Search for the cell housing the specified text and yield its [x, y] center coordinate. 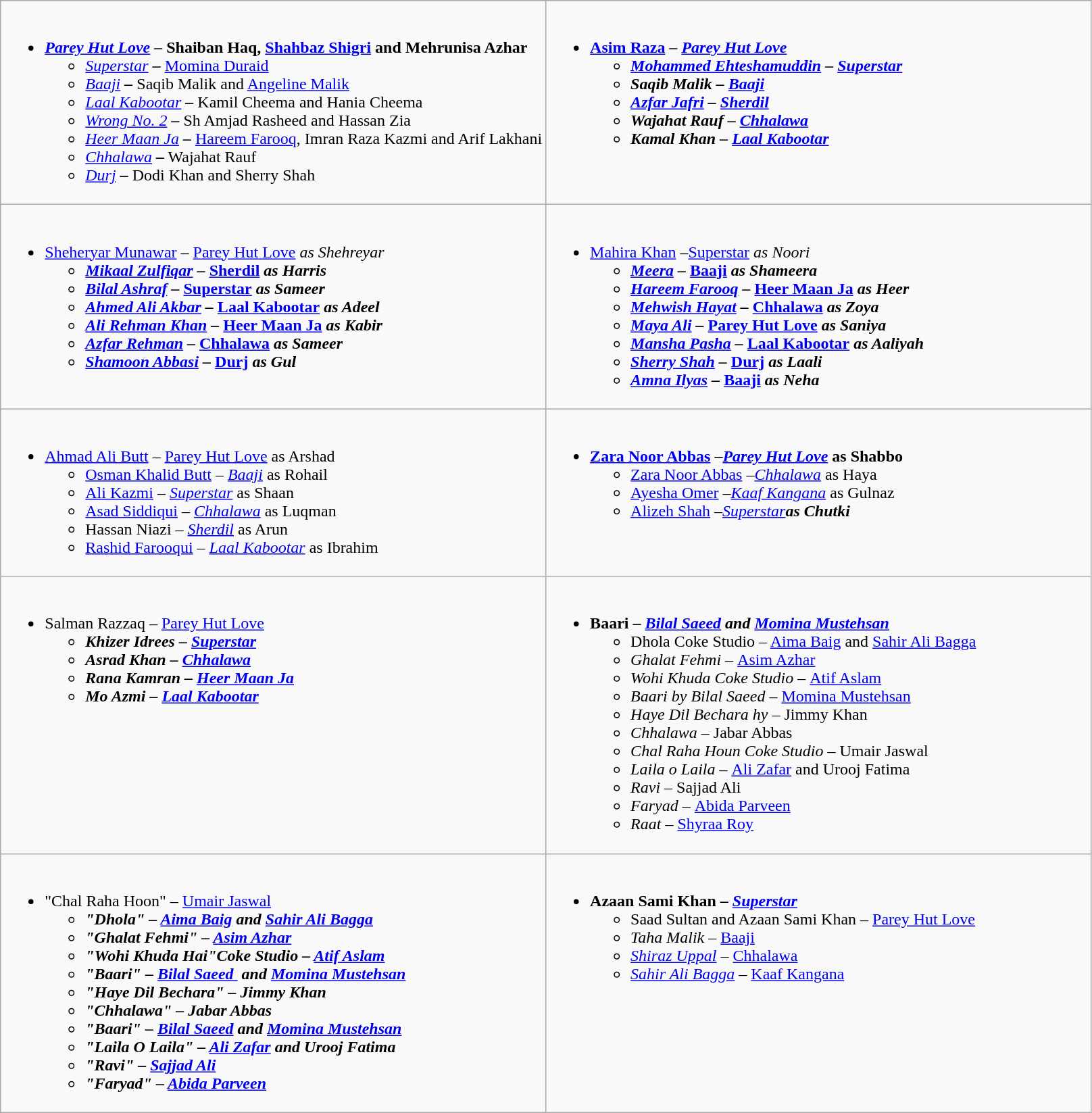
Salman Razzaq – Parey Hut LoveKhizer Idrees – SuperstarAsrad Khan – ChhalawaRana Kamran – Heer Maan JaMo Azmi – Laal Kabootar [273, 715]
Asim Raza – Parey Hut LoveMohammed Ehteshamuddin – SuperstarSaqib Malik – BaajiAzfar Jafri – SherdilWajahat Rauf – ChhalawaKamal Khan – Laal Kabootar [819, 103]
Azaan Sami Khan – SuperstarSaad Sultan and Azaan Sami Khan – Parey Hut LoveTaha Malik – BaajiShiraz Uppal – ChhalawaSahir Ali Bagga – Kaaf Kangana [819, 983]
Zara Noor Abbas –Parey Hut Love as ShabboZara Noor Abbas –Chhalawa as HayaAyesha Omer –Kaaf Kangana as GulnazAlizeh Shah –Superstaras Chutki [819, 493]
